Locate the cell with the specified text and output its [x, y] center coordinate. 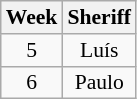
Luís [99, 50]
6 [32, 82]
Sheriff [99, 18]
Paulo [99, 82]
5 [32, 50]
Week [32, 18]
